Search for the cell housing the specified text and yield its [x, y] center coordinate. 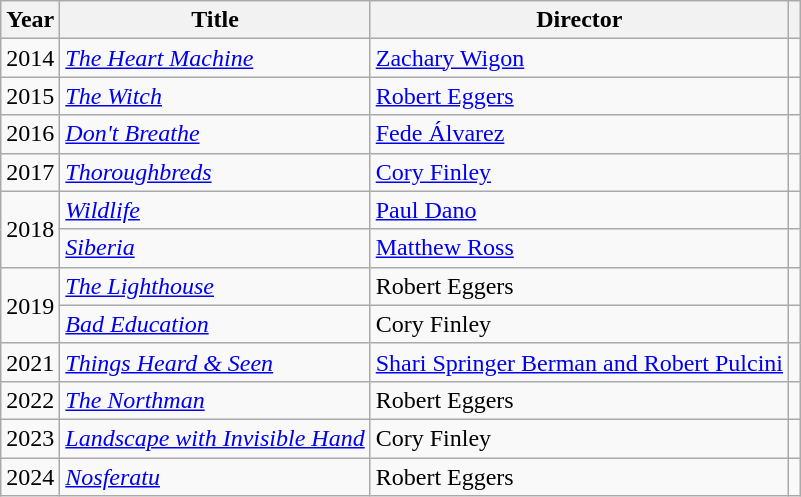
The Northman [215, 400]
2014 [30, 58]
Wildlife [215, 210]
Don't Breathe [215, 134]
2021 [30, 362]
2017 [30, 172]
Fede Álvarez [579, 134]
2019 [30, 305]
Director [579, 20]
2024 [30, 477]
Siberia [215, 248]
Matthew Ross [579, 248]
Title [215, 20]
The Heart Machine [215, 58]
Landscape with Invisible Hand [215, 438]
The Witch [215, 96]
Zachary Wigon [579, 58]
2015 [30, 96]
Year [30, 20]
Shari Springer Berman and Robert Pulcini [579, 362]
Things Heard & Seen [215, 362]
Paul Dano [579, 210]
2022 [30, 400]
The Lighthouse [215, 286]
Bad Education [215, 324]
Thoroughbreds [215, 172]
2023 [30, 438]
2016 [30, 134]
Nosferatu [215, 477]
2018 [30, 229]
